Pinpoint the cell where the given text exists, returning its [X, Y] midpoint coordinate. 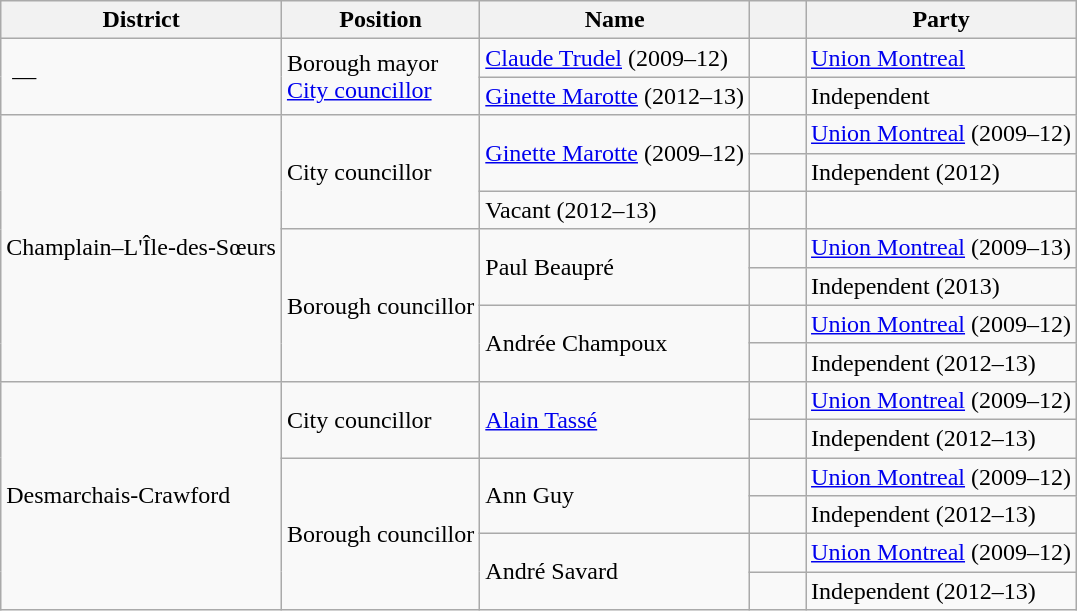
— [142, 77]
Paul Beaupré [615, 267]
Independent [942, 96]
Position [380, 20]
Ginette Marotte (2009–12) [615, 153]
Union Montreal [942, 58]
Borough mayorCity councillor [380, 77]
Ginette Marotte (2012–13) [615, 96]
Champlain–L'Île-des-Sœurs [142, 248]
Andrée Champoux [615, 343]
Desmarchais-Crawford [142, 495]
Vacant (2012–13) [615, 210]
Claude Trudel (2009–12) [615, 58]
Alain Tassé [615, 419]
André Savard [615, 572]
Union Montreal (2009–13) [942, 248]
Name [615, 20]
Independent (2013) [942, 286]
District [142, 20]
Independent (2012) [942, 172]
Ann Guy [615, 496]
Party [942, 20]
